Output the (X, Y) coordinate of the center of the cell containing the given text.  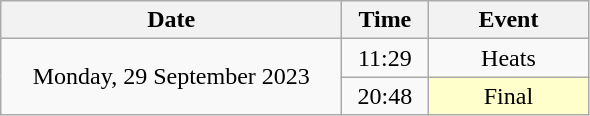
Final (508, 96)
Monday, 29 September 2023 (172, 77)
20:48 (385, 96)
Date (172, 20)
Heats (508, 58)
Time (385, 20)
11:29 (385, 58)
Event (508, 20)
